Pinpoint the cell where the given text exists, returning its [X, Y] midpoint coordinate. 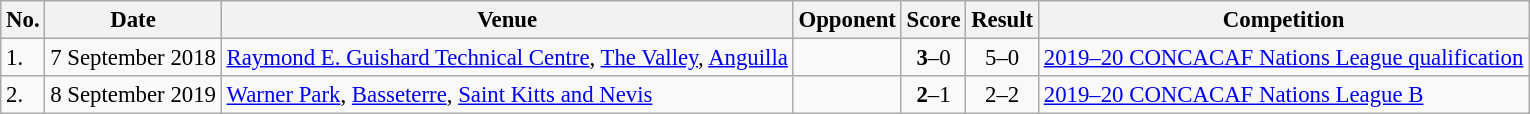
Result [1002, 20]
Opponent [847, 20]
Venue [507, 20]
3–0 [934, 58]
2–1 [934, 95]
2. [23, 95]
2–2 [1002, 95]
2019–20 CONCACAF Nations League B [1283, 95]
Score [934, 20]
Raymond E. Guishard Technical Centre, The Valley, Anguilla [507, 58]
5–0 [1002, 58]
No. [23, 20]
Competition [1283, 20]
1. [23, 58]
Date [133, 20]
8 September 2019 [133, 95]
2019–20 CONCACAF Nations League qualification [1283, 58]
Warner Park, Basseterre, Saint Kitts and Nevis [507, 95]
7 September 2018 [133, 58]
